Identify which cell holds the provided text, then report its [X, Y] central coordinate. 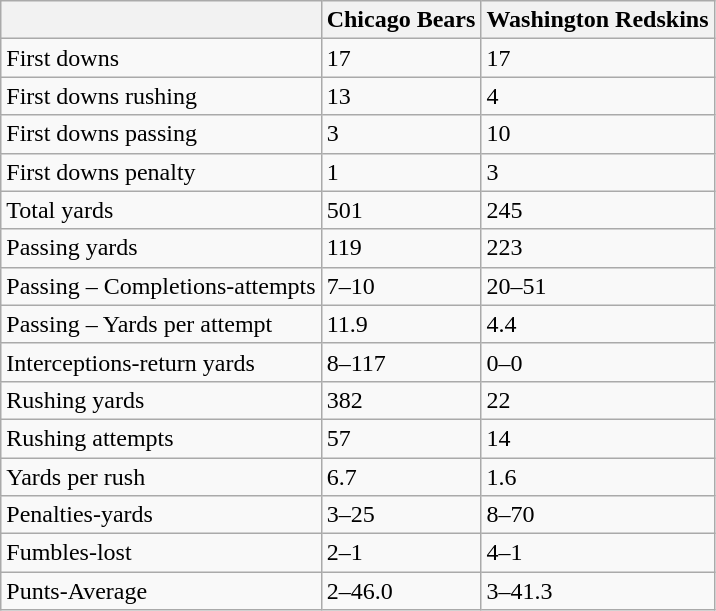
8–117 [401, 362]
245 [598, 210]
First downs [161, 58]
4 [598, 96]
Punts-Average [161, 591]
501 [401, 210]
3–25 [401, 515]
2–1 [401, 553]
Yards per rush [161, 477]
4.4 [598, 324]
8–70 [598, 515]
First downs penalty [161, 172]
Passing – Completions-attempts [161, 286]
Rushing attempts [161, 438]
1.6 [598, 477]
22 [598, 400]
382 [401, 400]
57 [401, 438]
Chicago Bears [401, 20]
14 [598, 438]
20–51 [598, 286]
4–1 [598, 553]
6.7 [401, 477]
Fumbles-lost [161, 553]
10 [598, 134]
2–46.0 [401, 591]
223 [598, 248]
Passing yards [161, 248]
0–0 [598, 362]
Penalties-yards [161, 515]
Rushing yards [161, 400]
1 [401, 172]
13 [401, 96]
7–10 [401, 286]
11.9 [401, 324]
Washington Redskins [598, 20]
First downs rushing [161, 96]
119 [401, 248]
Total yards [161, 210]
First downs passing [161, 134]
3–41.3 [598, 591]
Interceptions-return yards [161, 362]
Passing – Yards per attempt [161, 324]
